Detect which cell encompasses the target text, then output its [X, Y] center coordinate. 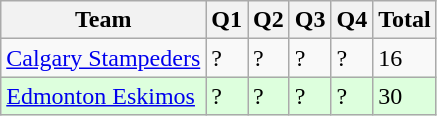
Q4 [352, 20]
Q1 [227, 20]
Calgary Stampeders [104, 58]
Q3 [310, 20]
Total [405, 20]
Q2 [269, 20]
30 [405, 96]
16 [405, 58]
Team [104, 20]
Edmonton Eskimos [104, 96]
